From the cell containing the given text, extract its center point as [X, Y] coordinate. 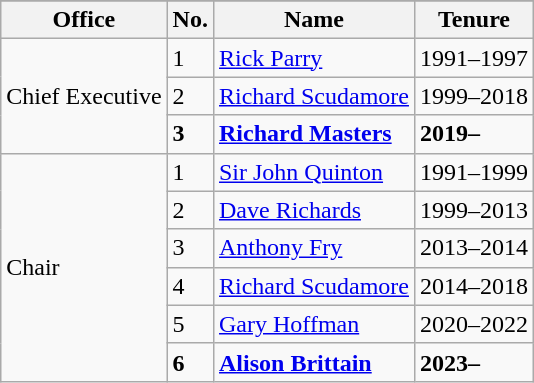
2013–2014 [474, 248]
No. [190, 20]
Name [314, 20]
5 [190, 324]
1999–2013 [474, 210]
Sir John Quinton [314, 172]
2020–2022 [474, 324]
Richard Masters [314, 134]
Tenure [474, 20]
4 [190, 286]
1991–1997 [474, 58]
Dave Richards [314, 210]
Office [84, 20]
2023– [474, 362]
Gary Hoffman [314, 324]
2014–2018 [474, 286]
6 [190, 362]
1991–1999 [474, 172]
Rick Parry [314, 58]
1999–2018 [474, 96]
2019– [474, 134]
Chair [84, 267]
Alison Brittain [314, 362]
Anthony Fry [314, 248]
Chief Executive [84, 96]
